Capture the cell that displays the provided text and extract its (X, Y) central coordinate. 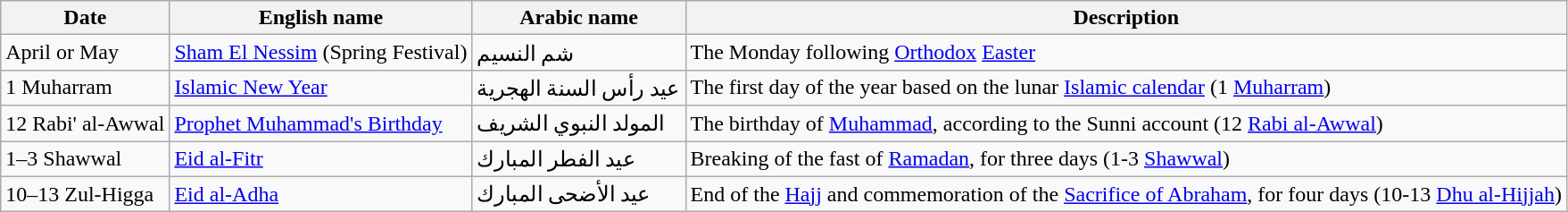
Arabic name (578, 18)
English name (321, 18)
Eid al-Fitr (321, 159)
المولد النبوي الشريف (578, 123)
12 Rabi' al-Awwal (86, 123)
عيد الأضحى المبارك (578, 194)
The birthday of Muhammad, according to the Sunni account (12 Rabi al-Awwal) (1126, 123)
Description (1126, 18)
Sham El Nessim (Spring Festival) (321, 53)
شم النسيم (578, 53)
1 Muharram (86, 88)
Prophet Muhammad's Birthday (321, 123)
Islamic New Year (321, 88)
10–13 Zul-Higga (86, 194)
The Monday following Orthodox Easter (1126, 53)
عيد الفطر المبارك (578, 159)
Date (86, 18)
End of the Hajj and commemoration of the Sacrifice of Abraham, for four days (10-13 Dhu al-Hijjah) (1126, 194)
1–3 Shawwal (86, 159)
Eid al-Adha (321, 194)
عيد رأس السنة الهجرية (578, 88)
Breaking of the fast of Ramadan, for three days (1-3 Shawwal) (1126, 159)
The first day of the year based on the lunar Islamic calendar (1 Muharram) (1126, 88)
April or May (86, 53)
